Scan for the cell matching the given text and deliver its (X, Y) coordinate at center. 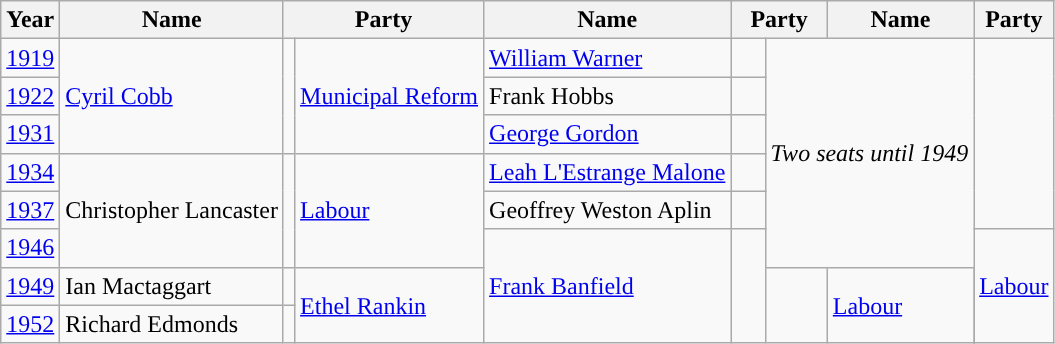
Christopher Lancaster (172, 210)
Richard Edmonds (172, 324)
Frank Hobbs (608, 96)
Cyril Cobb (172, 96)
William Warner (608, 58)
Frank Banfield (608, 286)
1937 (30, 210)
Year (30, 20)
1931 (30, 134)
1946 (30, 248)
George Gordon (608, 134)
Leah L'Estrange Malone (608, 172)
Two seats until 1949 (870, 153)
Municipal Reform (390, 96)
Ethel Rankin (390, 305)
1949 (30, 286)
Geoffrey Weston Aplin (608, 210)
1952 (30, 324)
1934 (30, 172)
Ian Mactaggart (172, 286)
1922 (30, 96)
1919 (30, 58)
